Capture the cell that displays the provided text and extract its (x, y) central coordinate. 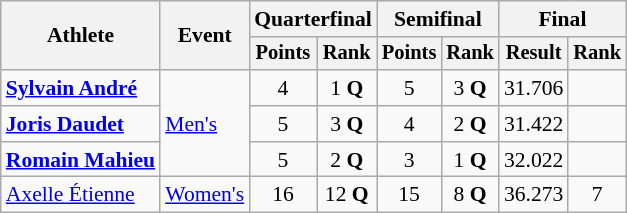
Women's (204, 195)
Men's (204, 124)
Axelle Étienne (80, 195)
8 Q (470, 195)
31.706 (534, 88)
Sylvain André (80, 88)
15 (409, 195)
Athlete (80, 36)
32.022 (534, 160)
31.422 (534, 124)
16 (282, 195)
Event (204, 36)
Joris Daudet (80, 124)
36.273 (534, 195)
Quarterfinal (313, 19)
Semifinal (438, 19)
7 (597, 195)
12 Q (347, 195)
Romain Mahieu (80, 160)
Result (534, 54)
3 (409, 160)
Final (562, 19)
